Search for the cell housing the specified text and yield its (x, y) center coordinate. 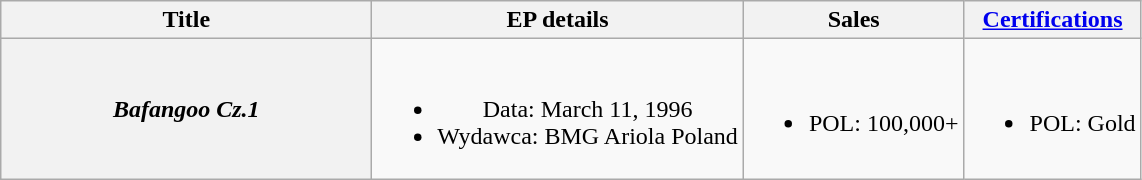
EP details (558, 20)
Certifications (1052, 20)
Sales (854, 20)
POL: 100,000+ (854, 109)
Title (186, 20)
POL: Gold (1052, 109)
Data: March 11, 1996Wydawca: BMG Ariola Poland (558, 109)
Bafangoo Cz.1 (186, 109)
